Determine the [X, Y] coordinate at the center of the cell enclosing the given text.  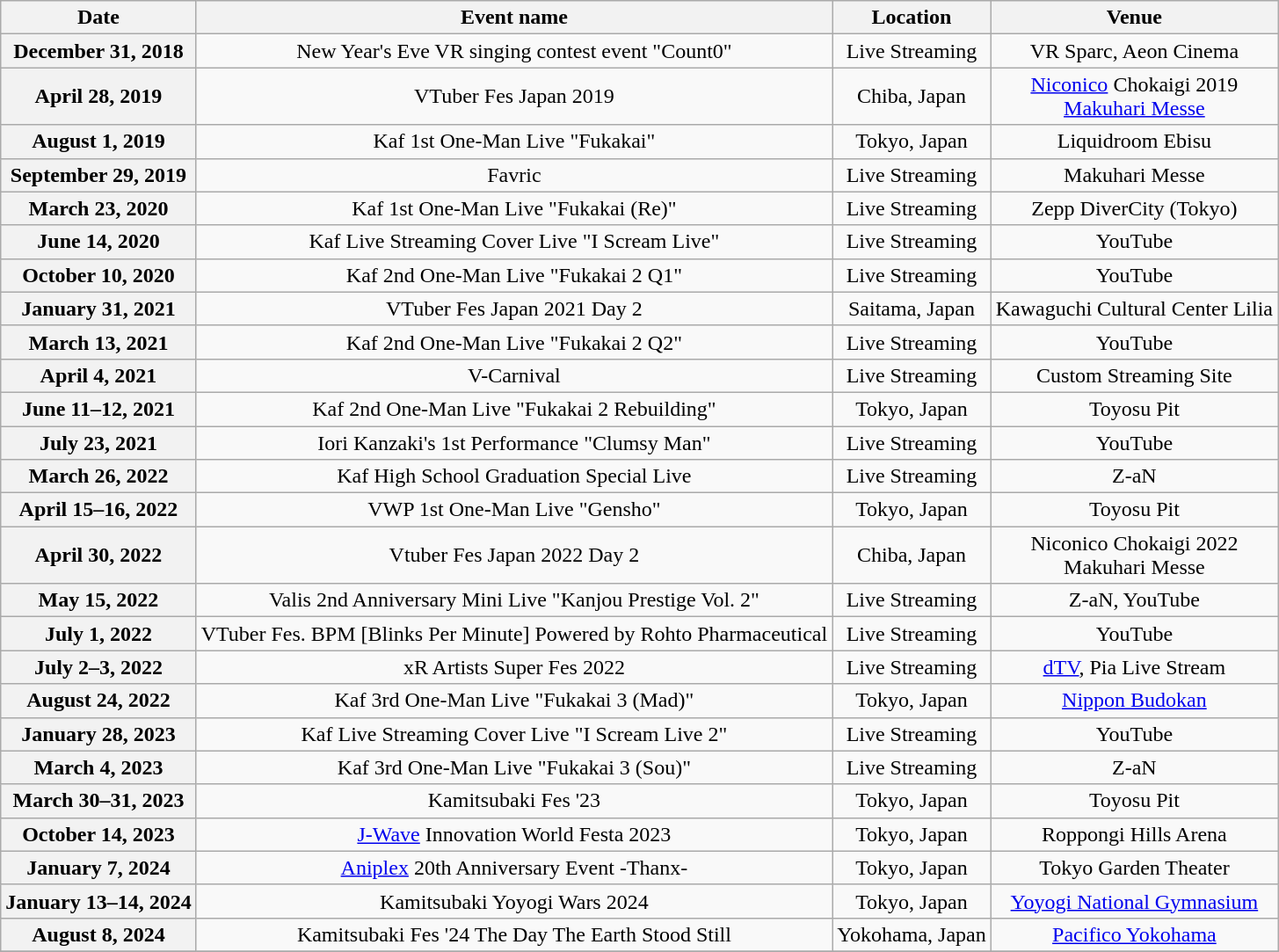
Kamitsubaki Fes '23 [513, 801]
September 29, 2019 [98, 175]
VTuber Fes. BPM [Blinks Per Minute] Powered by Rohto Pharmaceutical [513, 634]
Yoyogi National Gymnasium [1134, 901]
xR Artists Super Fes 2022 [513, 667]
Kaf 2nd One-Man Live "Fukakai 2 Q1" [513, 275]
J-Wave Innovation World Festa 2023 [513, 834]
August 1, 2019 [98, 142]
dTV, Pia Live Stream [1134, 667]
Tokyo Garden Theater [1134, 868]
Venue [1134, 18]
March 23, 2020 [98, 208]
VR Sparc, Aeon Cinema [1134, 51]
April 4, 2021 [98, 375]
Pacifico Yokohama [1134, 934]
Date [98, 18]
Niconico Chokaigi 2022 Makuhari Messe [1134, 556]
July 1, 2022 [98, 634]
Kamitsubaki Yoyogi Wars 2024 [513, 901]
Vtuber Fes Japan 2022 Day 2 [513, 556]
VTuber Fes Japan 2021 Day 2 [513, 309]
March 13, 2021 [98, 342]
Custom Streaming Site [1134, 375]
July 23, 2021 [98, 442]
January 13–14, 2024 [98, 901]
Location [912, 18]
Kaf 2nd One-Man Live "Fukakai 2 Q2" [513, 342]
Favric [513, 175]
New Year's Eve VR singing contest event "Count0" [513, 51]
October 14, 2023 [98, 834]
Kaf Live Streaming Cover Live "I Scream Live 2" [513, 734]
VTuber Fes Japan 2019 [513, 97]
Kaf 3rd One-Man Live "Fukakai 3 (Sou)" [513, 767]
April 30, 2022 [98, 556]
Yokohama, Japan [912, 934]
March 4, 2023 [98, 767]
Saitama, Japan [912, 309]
May 15, 2022 [98, 600]
Aniplex 20th Anniversary Event -Thanx- [513, 868]
December 31, 2018 [98, 51]
Kaf 1st One-Man Live "Fukakai" [513, 142]
Valis 2nd Anniversary Mini Live "Kanjou Prestige Vol. 2" [513, 600]
Kaf High School Graduation Special Live [513, 476]
Kamitsubaki Fes '24 The Day The Earth Stood Still [513, 934]
Event name [513, 18]
June 14, 2020 [98, 242]
Liquidroom Ebisu [1134, 142]
August 24, 2022 [98, 701]
Kawaguchi Cultural Center Lilia [1134, 309]
Kaf 3rd One-Man Live "Fukakai 3 (Mad)" [513, 701]
January 28, 2023 [98, 734]
Zepp DiverCity (Tokyo) [1134, 208]
January 31, 2021 [98, 309]
Nippon Budokan [1134, 701]
April 15–16, 2022 [98, 510]
March 30–31, 2023 [98, 801]
Kaf Live Streaming Cover Live "I Scream Live" [513, 242]
August 8, 2024 [98, 934]
July 2–3, 2022 [98, 667]
Z-aN, YouTube [1134, 600]
V-Carnival [513, 375]
October 10, 2020 [98, 275]
Kaf 2nd One-Man Live "Fukakai 2 Rebuilding" [513, 409]
Roppongi Hills Arena [1134, 834]
VWP 1st One-Man Live "Gensho" [513, 510]
Iori Kanzaki's 1st Performance "Clumsy Man" [513, 442]
Kaf 1st One-Man Live "Fukakai (Re)" [513, 208]
Niconico Chokaigi 2019Makuhari Messe [1134, 97]
January 7, 2024 [98, 868]
March 26, 2022 [98, 476]
April 28, 2019 [98, 97]
Makuhari Messe [1134, 175]
June 11–12, 2021 [98, 409]
